Search for the cell housing the specified text and yield its [x, y] center coordinate. 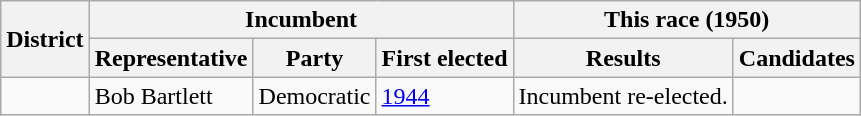
District [45, 39]
Bob Bartlett [171, 96]
Candidates [796, 58]
Results [623, 58]
Representative [171, 58]
This race (1950) [686, 20]
First elected [444, 58]
Party [314, 58]
Incumbent [301, 20]
Incumbent re-elected. [623, 96]
Democratic [314, 96]
1944 [444, 96]
